Output the (x, y) coordinate of the center of the cell containing the given text.  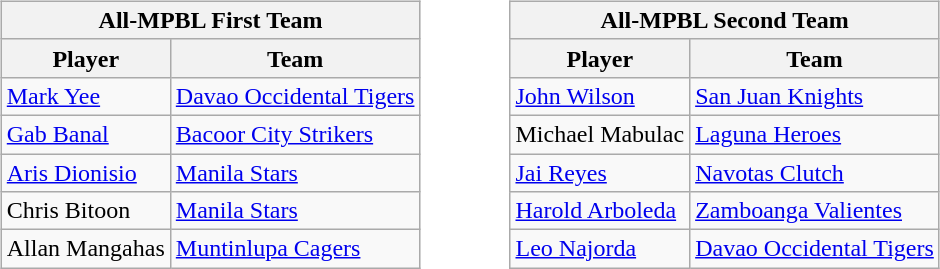
Jai Reyes (600, 173)
Mark Yee (86, 96)
Michael Mabulac (600, 134)
Gab Banal (86, 134)
Bacoor City Strikers (295, 134)
All-MPBL Second Team (724, 20)
Harold Arboleda (600, 211)
Zamboanga Valientes (815, 211)
Muntinlupa Cagers (295, 249)
John Wilson (600, 96)
Laguna Heroes (815, 134)
San Juan Knights (815, 96)
Leo Najorda (600, 249)
Chris Bitoon (86, 211)
Aris Dionisio (86, 173)
Allan Mangahas (86, 249)
All-MPBL First Team (210, 20)
Navotas Clutch (815, 173)
